From the cell containing the given text, extract its center point as [x, y] coordinate. 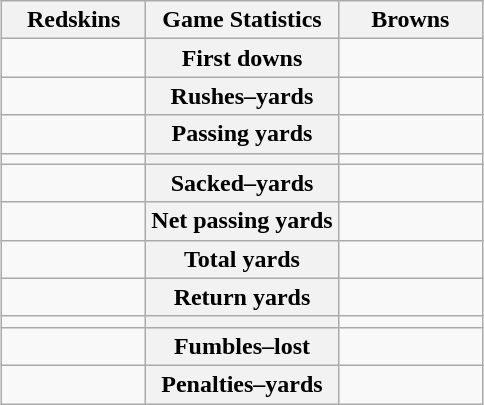
Passing yards [242, 134]
Sacked–yards [242, 183]
Total yards [242, 259]
Penalties–yards [242, 384]
Browns [410, 20]
Redskins [73, 20]
Game Statistics [242, 20]
Rushes–yards [242, 96]
Net passing yards [242, 221]
First downs [242, 58]
Fumbles–lost [242, 346]
Return yards [242, 297]
